Extract the (X, Y) coordinate from the center of the cell holding the provided text.  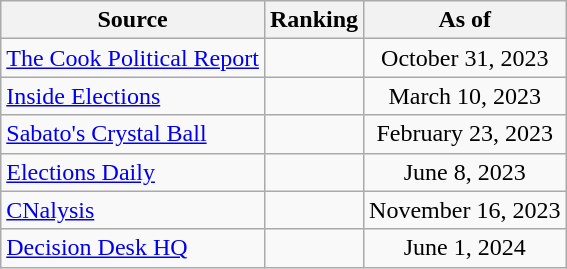
The Cook Political Report (133, 58)
CNalysis (133, 210)
March 10, 2023 (465, 96)
Sabato's Crystal Ball (133, 134)
Ranking (314, 20)
Elections Daily (133, 172)
Inside Elections (133, 96)
June 8, 2023 (465, 172)
June 1, 2024 (465, 248)
October 31, 2023 (465, 58)
February 23, 2023 (465, 134)
Source (133, 20)
As of (465, 20)
November 16, 2023 (465, 210)
Decision Desk HQ (133, 248)
